From the cell containing the given text, extract its center point as (X, Y) coordinate. 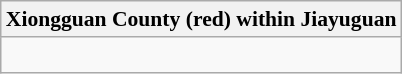
Xiongguan County (red) within Jiayuguan (202, 19)
